Find where the given text appears and provide that cell's center as (X, Y) coordinate. 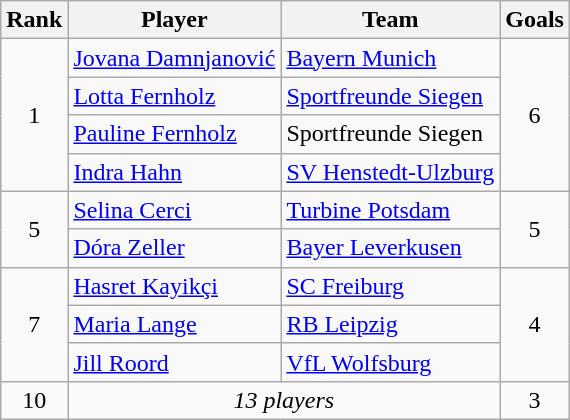
SC Freiburg (390, 286)
Rank (34, 20)
Bayern Munich (390, 58)
3 (535, 400)
Dóra Zeller (174, 248)
Goals (535, 20)
Turbine Potsdam (390, 210)
Indra Hahn (174, 172)
Bayer Leverkusen (390, 248)
6 (535, 115)
SV Henstedt-Ulzburg (390, 172)
Hasret Kayikçi (174, 286)
VfL Wolfsburg (390, 362)
RB Leipzig (390, 324)
4 (535, 324)
Maria Lange (174, 324)
10 (34, 400)
Pauline Fernholz (174, 134)
Jovana Damnjanović (174, 58)
Player (174, 20)
Selina Cerci (174, 210)
Team (390, 20)
Jill Roord (174, 362)
1 (34, 115)
Lotta Fernholz (174, 96)
13 players (284, 400)
7 (34, 324)
